Scan for the cell matching the given text and deliver its (X, Y) coordinate at center. 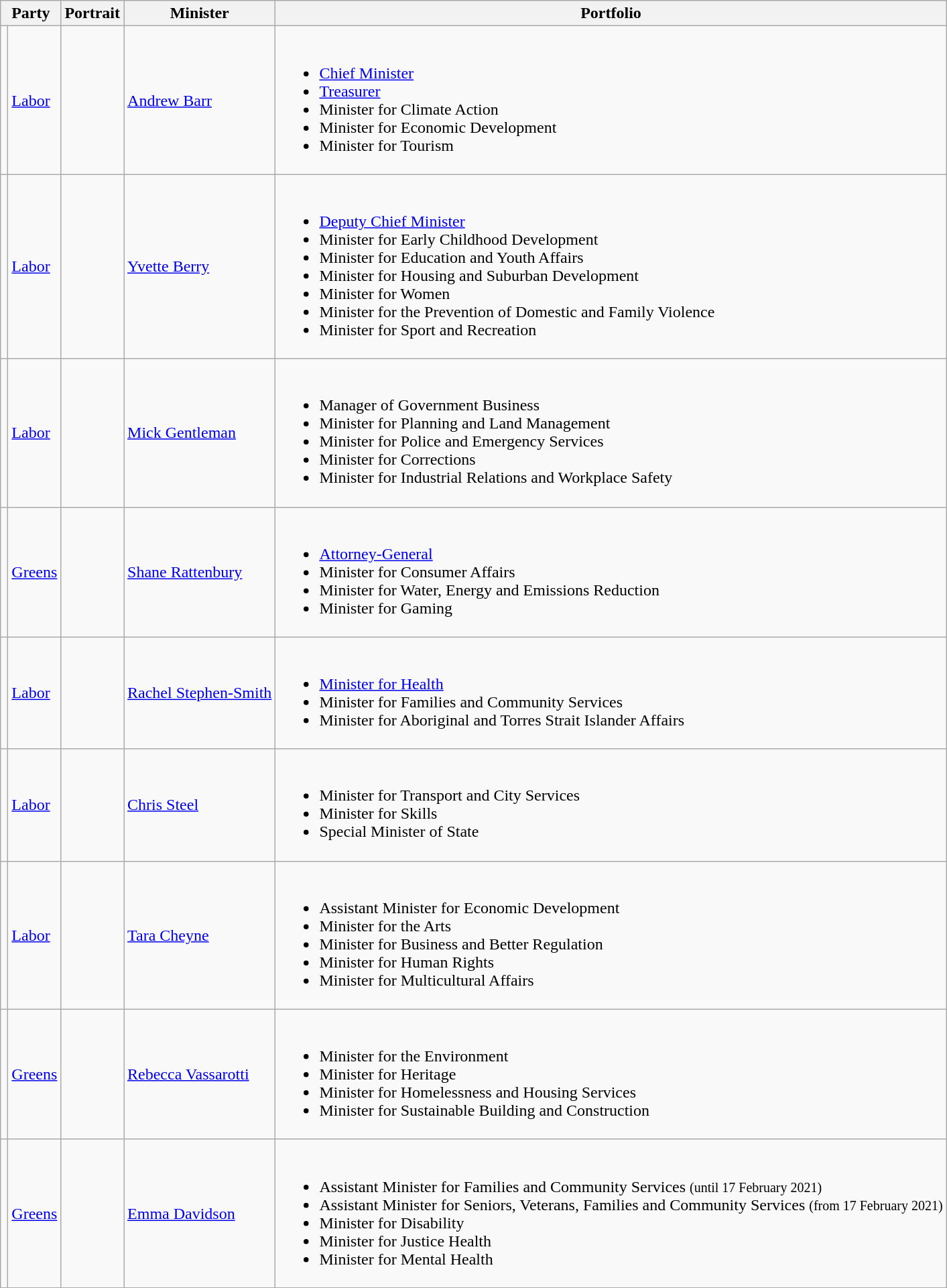
Party (31, 13)
Minister for the EnvironmentMinister for HeritageMinister for Homelessness and Housing ServicesMinister for Sustainable Building and Construction (611, 1074)
Mick Gentleman (200, 433)
Minister for HealthMinister for Families and Community ServicesMinister for Aboriginal and Torres Strait Islander Affairs (611, 693)
Chris Steel (200, 805)
Portrait (92, 13)
Emma Davidson (200, 1214)
Attorney-GeneralMinister for Consumer AffairsMinister for Water, Energy and Emissions ReductionMinister for Gaming (611, 572)
Minister for Transport and City ServicesMinister for SkillsSpecial Minister of State (611, 805)
Minister (200, 13)
Rachel Stephen-Smith (200, 693)
Andrew Barr (200, 101)
Shane Rattenbury (200, 572)
Yvette Berry (200, 267)
Tara Cheyne (200, 935)
Chief MinisterTreasurerMinister for Climate ActionMinister for Economic DevelopmentMinister for Tourism (611, 101)
Portfolio (611, 13)
Rebecca Vassarotti (200, 1074)
